Search for the cell housing the specified text and yield its [x, y] center coordinate. 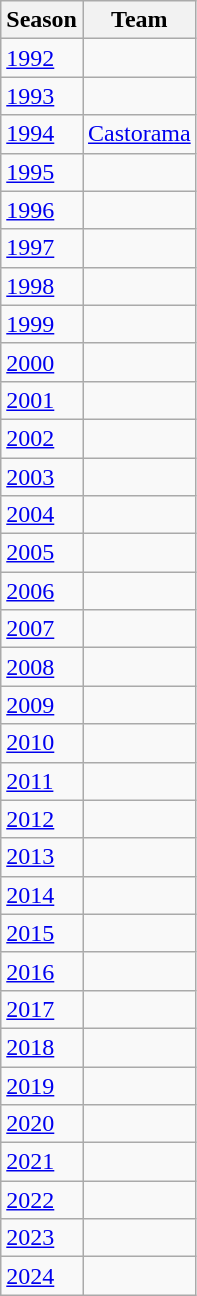
2018 [42, 1047]
2005 [42, 553]
Season [42, 20]
2004 [42, 515]
2000 [42, 362]
2013 [42, 857]
2012 [42, 819]
2017 [42, 1009]
2016 [42, 971]
Team [139, 20]
2021 [42, 1162]
1993 [42, 96]
2023 [42, 1238]
1998 [42, 286]
1994 [42, 134]
2009 [42, 705]
1996 [42, 210]
Castorama [139, 134]
2008 [42, 667]
2011 [42, 781]
2019 [42, 1085]
2002 [42, 438]
1997 [42, 248]
2014 [42, 895]
2003 [42, 477]
2001 [42, 400]
1995 [42, 172]
2022 [42, 1200]
2020 [42, 1124]
2006 [42, 591]
1992 [42, 58]
1999 [42, 324]
2015 [42, 933]
2024 [42, 1276]
2007 [42, 629]
2010 [42, 743]
